Return the (x, y) coordinate for the center point of the cell that contains the specified text.  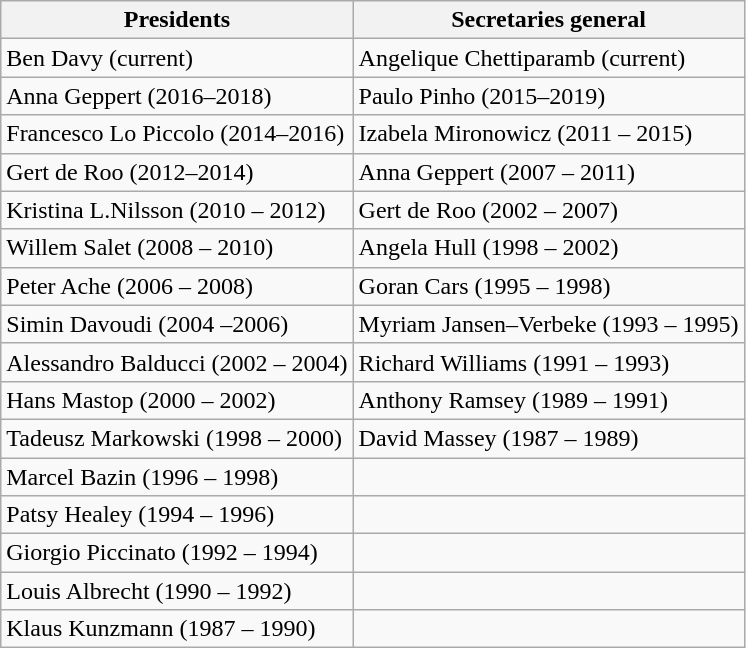
Angela Hull (1998 – 2002) (548, 248)
Klaus Kunzmann (1987 – 1990) (177, 629)
Tadeusz Markowski (1998 – 2000) (177, 438)
Goran Cars (1995 – 1998) (548, 286)
Ben Davy (current) (177, 58)
Hans Mastop (2000 – 2002) (177, 400)
Gert de Roo (2012–2014) (177, 172)
Anna Geppert (2016–2018) (177, 96)
Secretaries general (548, 20)
Louis Albrecht (1990 – 1992) (177, 591)
Angelique Chettiparamb (current) (548, 58)
Anna Geppert (2007 – 2011) (548, 172)
Izabela Mironowicz (2011 – 2015) (548, 134)
Anthony Ramsey (1989 – 1991) (548, 400)
Peter Ache (2006 – 2008) (177, 286)
Willem Salet (2008 – 2010) (177, 248)
Myriam Jansen–Verbeke (1993 – 1995) (548, 324)
Marcel Bazin (1996 – 1998) (177, 477)
Patsy Healey (1994 – 1996) (177, 515)
Francesco Lo Piccolo (2014–2016) (177, 134)
Giorgio Piccinato (1992 – 1994) (177, 553)
Presidents (177, 20)
Alessandro Balducci (2002 – 2004) (177, 362)
Simin Davoudi (2004 –2006) (177, 324)
Richard Williams (1991 – 1993) (548, 362)
Paulo Pinho (2015–2019) (548, 96)
Kristina L.Nilsson (2010 – 2012) (177, 210)
David Massey (1987 – 1989) (548, 438)
Gert de Roo (2002 – 2007) (548, 210)
